Pinpoint the cell where the given text exists, returning its (x, y) midpoint coordinate. 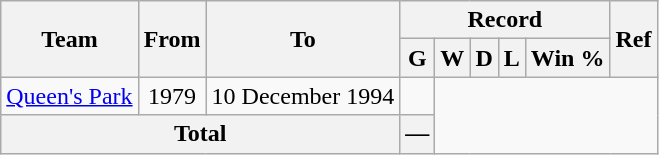
— (418, 134)
Record (505, 20)
1979 (172, 96)
Total (200, 134)
From (172, 39)
Queen's Park (70, 96)
G (418, 58)
To (303, 39)
Ref (634, 39)
Team (70, 39)
Win % (568, 58)
L (512, 58)
W (452, 58)
D (484, 58)
10 December 1994 (303, 96)
